Return (X, Y) of the center of cell containing provided text 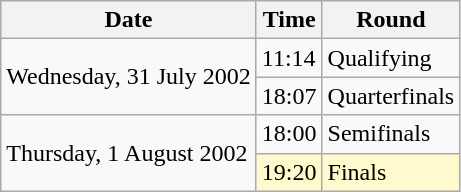
Wednesday, 31 July 2002 (129, 77)
18:07 (289, 96)
Finals (391, 172)
11:14 (289, 58)
Semifinals (391, 134)
Time (289, 20)
Thursday, 1 August 2002 (129, 153)
Quarterfinals (391, 96)
Round (391, 20)
19:20 (289, 172)
Date (129, 20)
18:00 (289, 134)
Qualifying (391, 58)
